Provide the (x, y) coordinate of the cell's center where the given text is located.  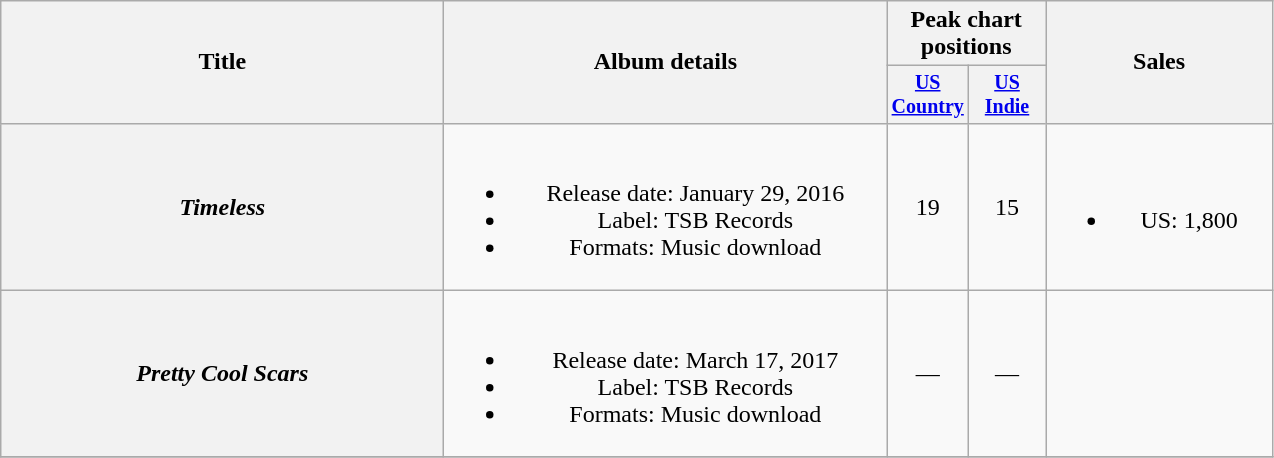
Album details (666, 62)
Pretty Cool Scars (222, 374)
19 (928, 206)
US Indie (1008, 94)
Sales (1160, 62)
Peak chartpositions (966, 34)
Timeless (222, 206)
15 (1008, 206)
US Country (928, 94)
Title (222, 62)
Release date: March 17, 2017Label: TSB RecordsFormats: Music download (666, 374)
US: 1,800 (1160, 206)
Release date: January 29, 2016Label: TSB RecordsFormats: Music download (666, 206)
